Identify which cell holds the provided text, then report its [x, y] central coordinate. 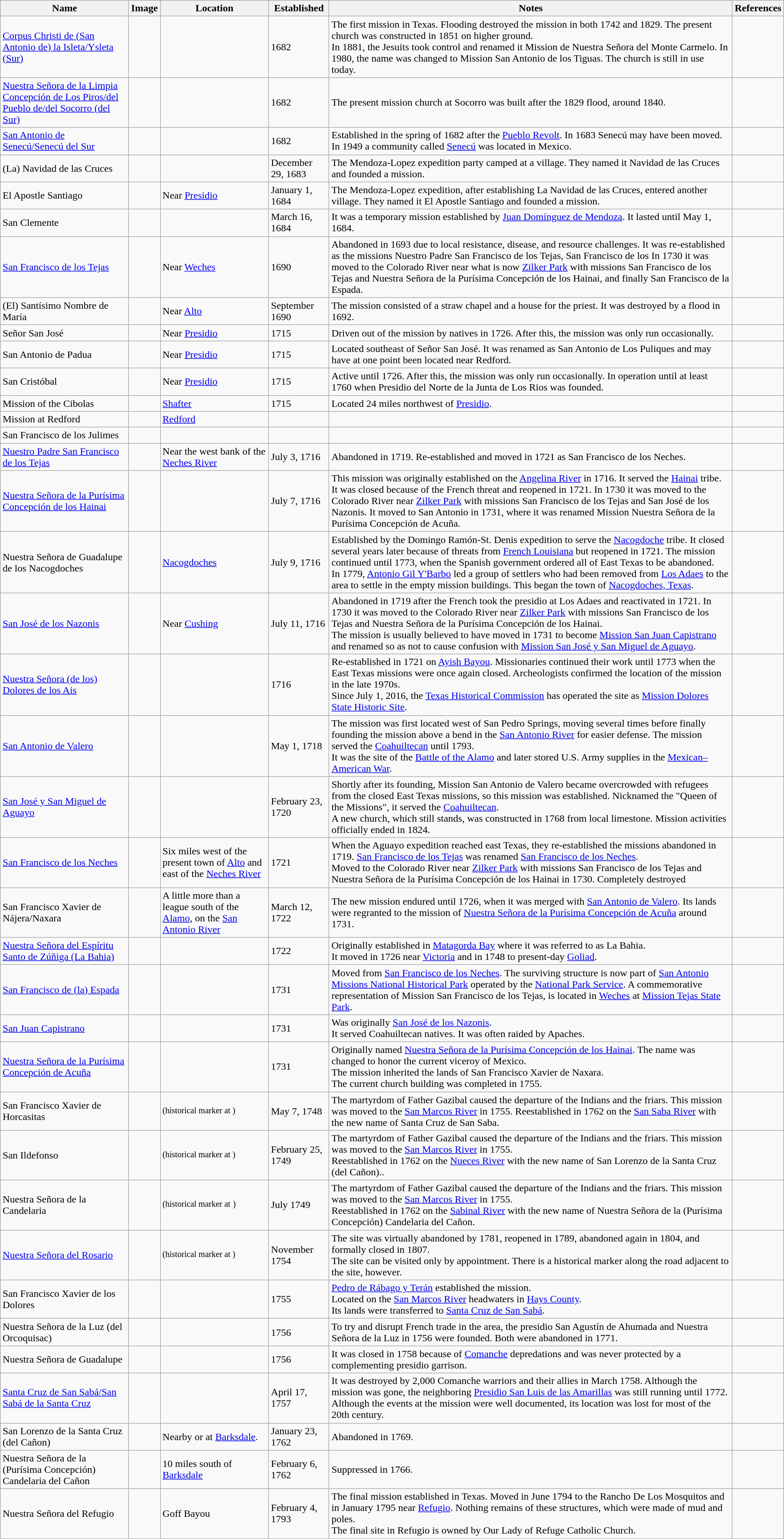
San Francisco Xavier de los Dolores [64, 1299]
July 11, 1716 [299, 623]
1721 [299, 862]
Nuestra Señora de la (Purísima Concepción) Candelaria del Cañon [64, 1469]
San Francisco de los Tejas [64, 267]
February 6, 1762 [299, 1469]
1716 [299, 685]
The Mendoza-Lopez expedition party camped at a village. They named it Navidad de las Cruces and founded a mission. [531, 168]
November 1754 [299, 1255]
Santa Cruz de San Sabá/San Sabá de la Santa Cruz [64, 1398]
San José y San Miguel de Aguayo [64, 807]
It was closed in 1758 because of Comanche depredations and was never protected by a complementing presidio garrison. [531, 1359]
San Francisco Xavier de Horcasitas [64, 1111]
Six miles west of the present town of Alto and east of the Neches River [214, 862]
Redford [214, 419]
1690 [299, 267]
The present mission church at Socorro was built after the 1829 flood, around 1840. [531, 102]
San Antonio de Valero [64, 746]
San Cristóbal [64, 381]
San José de los Nazonis [64, 623]
San Francisco de los Neches [64, 862]
Near the west bank of the Neches River [214, 457]
10 miles south of Barksdale [214, 1469]
1722 [299, 951]
Near Weches [214, 267]
Nuestra Señora de la Purísima Concepción de los Hainai [64, 501]
San Antonio de Senecú/Senecú del Sur [64, 141]
Located 24 miles northwest of Presidio. [531, 404]
December 29, 1683 [299, 168]
January 23, 1762 [299, 1436]
San Ildefonso [64, 1156]
1755 [299, 1299]
Señor San José [64, 333]
(El) Santísimo Nombre de María [64, 311]
Goff Bayou [214, 1513]
Nacogdoches [214, 562]
Nearby or at Barksdale. [214, 1436]
Nuestra Señora de Guadalupe de los Nacogdoches [64, 562]
Near Cushing [214, 623]
Abandoned in 1719. Re-established and moved in 1721 as San Francisco de los Neches. [531, 457]
March 16, 1684 [299, 223]
Abandoned in 1769. [531, 1436]
July 3, 1716 [299, 457]
Nuestra Señora de Guadalupe [64, 1359]
May 7, 1748 [299, 1111]
San Francisco Xavier de Nájera/Naxara [64, 913]
Nuestra Señora del Refugio [64, 1513]
San Francisco de (la) Espada [64, 990]
Mission of the Cibolas [64, 404]
Located southeast of Señor San José. It was renamed as San Antonio de Los Puliques and may have at one point been located near Redford. [531, 354]
Nuestro Padre San Francisco de los Tejas [64, 457]
San Lorenzo de la Santa Cruz (del Cañon) [64, 1436]
Nuestra Señora de la Candelaria [64, 1205]
September 1690 [299, 311]
Image [144, 8]
Driven out of the mission by natives in 1726. After this, the mission was only run occasionally. [531, 333]
Notes [531, 8]
It was a temporary mission established by Juan Domínguez de Mendoza. It lasted until May 1, 1684. [531, 223]
References [758, 8]
February 25, 1749 [299, 1156]
Nuestra Señora del Espíritu Santo de Zúñiga (La Bahia) [64, 951]
March 12, 1722 [299, 913]
A little more than a league south of the Alamo, on the San Antonio River [214, 913]
April 17, 1757 [299, 1398]
Was originally San José de los Nazonis.It served Coahuiltecan natives. It was often raided by Apaches. [531, 1028]
July 9, 1716 [299, 562]
Shafter [214, 404]
July 7, 1716 [299, 501]
Mission at Redford [64, 419]
Established [299, 8]
July 1749 [299, 1205]
The mission consisted of a straw chapel and a house for the priest. It was destroyed by a flood in 1692. [531, 311]
El Apostle Santiago [64, 195]
Nuestra Señora de la Limpia Concepción de Los Piros/del Pueblo de/del Socorro (del Sur) [64, 102]
February 23, 1720 [299, 807]
San Francisco de los Julimes [64, 435]
Corpus Christi de (San Antonio de) la Isleta/Ysleta (Sur) [64, 47]
February 4, 1793 [299, 1513]
Near Alto [214, 311]
Nuestra Señora de la Luz (del Orcoquisac) [64, 1332]
May 1, 1718 [299, 746]
San Juan Capistrano [64, 1028]
Originally established in Matagorda Bay where it was referred to as La Bahia.It moved in 1726 near Victoria and in 1748 to present-day Goliad. [531, 951]
Nuestra Señora (de los) Dolores de los Ais [64, 685]
Name [64, 8]
Nuestra Señora de la Purísima Concepción de Acuña [64, 1067]
Suppressed in 1766. [531, 1469]
(La) Navidad de las Cruces [64, 168]
Nuestra Señora del Rosario [64, 1255]
San Clemente [64, 223]
Location [214, 8]
January 1, 1684 [299, 195]
San Antonio de Padua [64, 354]
